Return the (x, y) coordinate for the center point of the cell that contains the specified text.  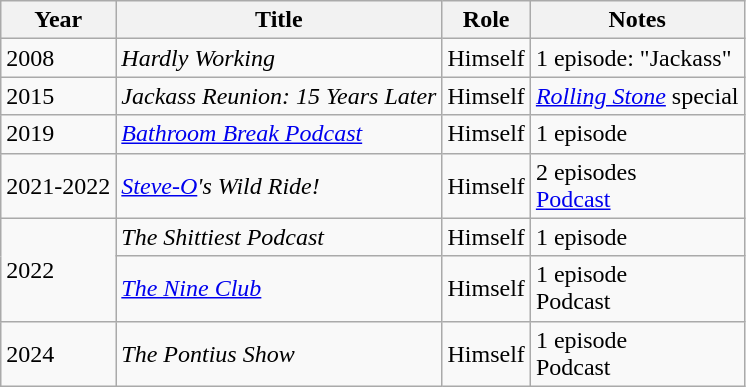
2024 (58, 354)
Year (58, 20)
Bathroom Break Podcast (279, 134)
2008 (58, 58)
The Nine Club (279, 288)
Rolling Stone special (637, 96)
Title (279, 20)
The Pontius Show (279, 354)
Steve-O's Wild Ride! (279, 186)
2021-2022 (58, 186)
Role (486, 20)
Hardly Working (279, 58)
2 episodesPodcast (637, 186)
Notes (637, 20)
2019 (58, 134)
2015 (58, 96)
Jackass Reunion: 15 Years Later (279, 96)
2022 (58, 270)
The Shittiest Podcast (279, 237)
1 episode: "Jackass" (637, 58)
